Provide the [x, y] coordinate of the cell's center where the given text is located.  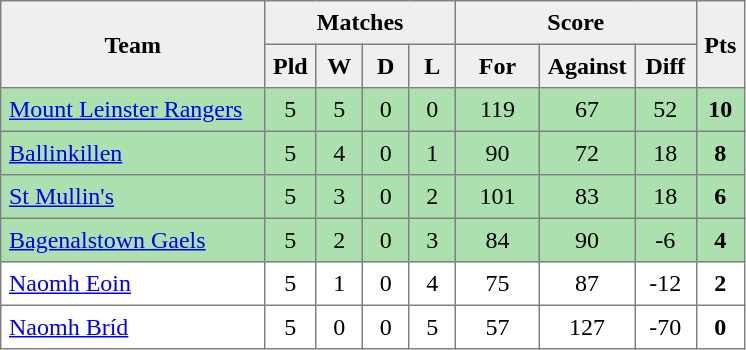
8 [720, 153]
For [497, 66]
57 [497, 327]
83 [586, 197]
72 [586, 153]
W [339, 66]
L [432, 66]
Pld [290, 66]
127 [586, 327]
D [385, 66]
10 [720, 110]
101 [497, 197]
Score [576, 23]
Ballinkillen [133, 153]
Bagenalstown Gaels [133, 240]
Diff [666, 66]
Naomh Bríd [133, 327]
-70 [666, 327]
87 [586, 284]
6 [720, 197]
119 [497, 110]
75 [497, 284]
Naomh Eoin [133, 284]
84 [497, 240]
-12 [666, 284]
Team [133, 44]
Matches [360, 23]
-6 [666, 240]
52 [666, 110]
Against [586, 66]
Mount Leinster Rangers [133, 110]
Pts [720, 44]
67 [586, 110]
St Mullin's [133, 197]
